Locate the cell with the specified text and output its [X, Y] center coordinate. 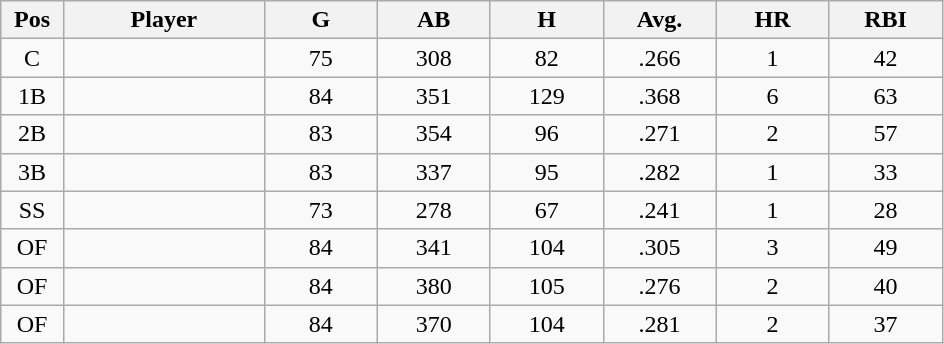
Player [164, 20]
370 [434, 324]
96 [546, 134]
.281 [660, 324]
354 [434, 134]
6 [772, 96]
75 [320, 58]
105 [546, 286]
278 [434, 210]
.241 [660, 210]
129 [546, 96]
RBI [886, 20]
.282 [660, 172]
C [32, 58]
380 [434, 286]
67 [546, 210]
AB [434, 20]
.305 [660, 248]
SS [32, 210]
G [320, 20]
.271 [660, 134]
Avg. [660, 20]
73 [320, 210]
42 [886, 58]
82 [546, 58]
40 [886, 286]
3 [772, 248]
2B [32, 134]
3B [32, 172]
63 [886, 96]
37 [886, 324]
308 [434, 58]
57 [886, 134]
H [546, 20]
351 [434, 96]
.368 [660, 96]
Pos [32, 20]
1B [32, 96]
28 [886, 210]
.276 [660, 286]
341 [434, 248]
HR [772, 20]
49 [886, 248]
337 [434, 172]
33 [886, 172]
95 [546, 172]
.266 [660, 58]
